Output the (X, Y) coordinate of the center of the cell containing the given text.  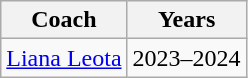
Years (186, 20)
Coach (64, 20)
Liana Leota (64, 58)
2023–2024 (186, 58)
